For the text-containing cell, return its midpoint in (x, y) coordinate format. 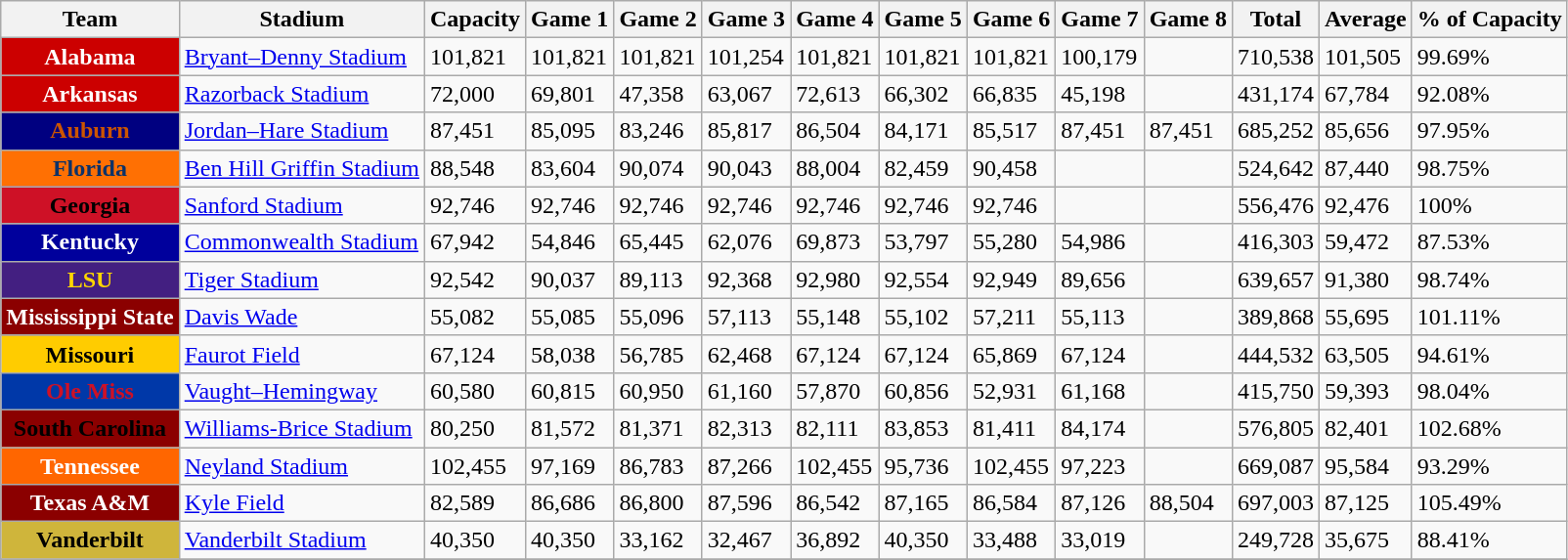
60,580 (475, 391)
Vaught–Hemingway (301, 391)
55,082 (475, 317)
Texas A&M (90, 503)
Average (1367, 20)
Game 6 (1011, 20)
Auburn (90, 131)
82,589 (475, 503)
60,856 (923, 391)
65,445 (658, 242)
92,542 (475, 280)
66,835 (1011, 94)
669,087 (1277, 466)
81,411 (1011, 428)
33,019 (1100, 540)
61,168 (1100, 391)
100,179 (1100, 57)
97,223 (1100, 466)
62,468 (746, 354)
85,517 (1011, 131)
88,548 (475, 168)
72,000 (475, 94)
81,371 (658, 428)
86,800 (658, 503)
60,950 (658, 391)
55,096 (658, 317)
Vanderbilt (90, 540)
55,102 (923, 317)
82,459 (923, 168)
87,440 (1367, 168)
57,870 (835, 391)
55,113 (1100, 317)
87,266 (746, 466)
65,869 (1011, 354)
95,584 (1367, 466)
105.49% (1490, 503)
33,488 (1011, 540)
90,458 (1011, 168)
57,113 (746, 317)
94.61% (1490, 354)
Stadium (301, 20)
444,532 (1277, 354)
92,949 (1011, 280)
61,160 (746, 391)
92.08% (1490, 94)
416,303 (1277, 242)
100% (1490, 205)
63,505 (1367, 354)
59,472 (1367, 242)
45,198 (1100, 94)
69,873 (835, 242)
Jordan–Hare Stadium (301, 131)
83,853 (923, 428)
54,846 (570, 242)
89,656 (1100, 280)
97,169 (570, 466)
60,815 (570, 391)
86,686 (570, 503)
389,868 (1277, 317)
576,805 (1277, 428)
639,657 (1277, 280)
101,505 (1367, 57)
90,074 (658, 168)
% of Capacity (1490, 20)
87.53% (1490, 242)
Game 8 (1188, 20)
102.68% (1490, 428)
Missouri (90, 354)
Tiger Stadium (301, 280)
67,942 (475, 242)
Georgia (90, 205)
92,368 (746, 280)
67,784 (1367, 94)
83,604 (570, 168)
53,797 (923, 242)
86,504 (835, 131)
LSU (90, 280)
Game 1 (570, 20)
80,250 (475, 428)
710,538 (1277, 57)
89,113 (658, 280)
556,476 (1277, 205)
95,736 (923, 466)
69,801 (570, 94)
55,085 (570, 317)
Team (90, 20)
90,037 (570, 280)
84,171 (923, 131)
415,750 (1277, 391)
85,656 (1367, 131)
55,695 (1367, 317)
58,038 (570, 354)
98.04% (1490, 391)
93.29% (1490, 466)
Bryant–Denny Stadium (301, 57)
Williams-Brice Stadium (301, 428)
101.11% (1490, 317)
Total (1277, 20)
66,302 (923, 94)
97.95% (1490, 131)
685,252 (1277, 131)
Commonwealth Stadium (301, 242)
Kyle Field (301, 503)
52,931 (1011, 391)
Mississippi State (90, 317)
249,728 (1277, 540)
431,174 (1277, 94)
98.74% (1490, 280)
Davis Wade (301, 317)
87,165 (923, 503)
86,783 (658, 466)
36,892 (835, 540)
92,476 (1367, 205)
697,003 (1277, 503)
98.75% (1490, 168)
57,211 (1011, 317)
Ole Miss (90, 391)
82,401 (1367, 428)
63,067 (746, 94)
82,111 (835, 428)
524,642 (1277, 168)
54,986 (1100, 242)
81,572 (570, 428)
Game 5 (923, 20)
88.41% (1490, 540)
Ben Hill Griffin Stadium (301, 168)
101,254 (746, 57)
Arkansas (90, 94)
87,125 (1367, 503)
88,004 (835, 168)
92,554 (923, 280)
72,613 (835, 94)
Capacity (475, 20)
59,393 (1367, 391)
87,126 (1100, 503)
Vanderbilt Stadium (301, 540)
33,162 (658, 540)
56,785 (658, 354)
87,596 (746, 503)
85,817 (746, 131)
Game 2 (658, 20)
Florida (90, 168)
32,467 (746, 540)
35,675 (1367, 540)
84,174 (1100, 428)
47,358 (658, 94)
Alabama (90, 57)
92,980 (835, 280)
91,380 (1367, 280)
Faurot Field (301, 354)
82,313 (746, 428)
62,076 (746, 242)
88,504 (1188, 503)
85,095 (570, 131)
Game 3 (746, 20)
Game 4 (835, 20)
Neyland Stadium (301, 466)
Razorback Stadium (301, 94)
86,542 (835, 503)
99.69% (1490, 57)
South Carolina (90, 428)
90,043 (746, 168)
Sanford Stadium (301, 205)
86,584 (1011, 503)
55,280 (1011, 242)
Kentucky (90, 242)
55,148 (835, 317)
Tennessee (90, 466)
83,246 (658, 131)
Game 7 (1100, 20)
